Output the (x, y) coordinate of the center of the cell containing the given text.  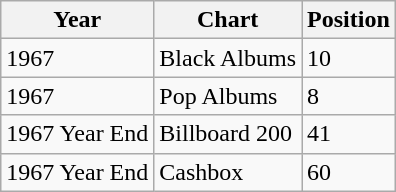
Year (78, 20)
60 (349, 172)
Chart (228, 20)
41 (349, 134)
8 (349, 96)
Billboard 200 (228, 134)
Black Albums (228, 58)
Pop Albums (228, 96)
Cashbox (228, 172)
Position (349, 20)
10 (349, 58)
